Search for the cell housing the specified text and yield its [x, y] center coordinate. 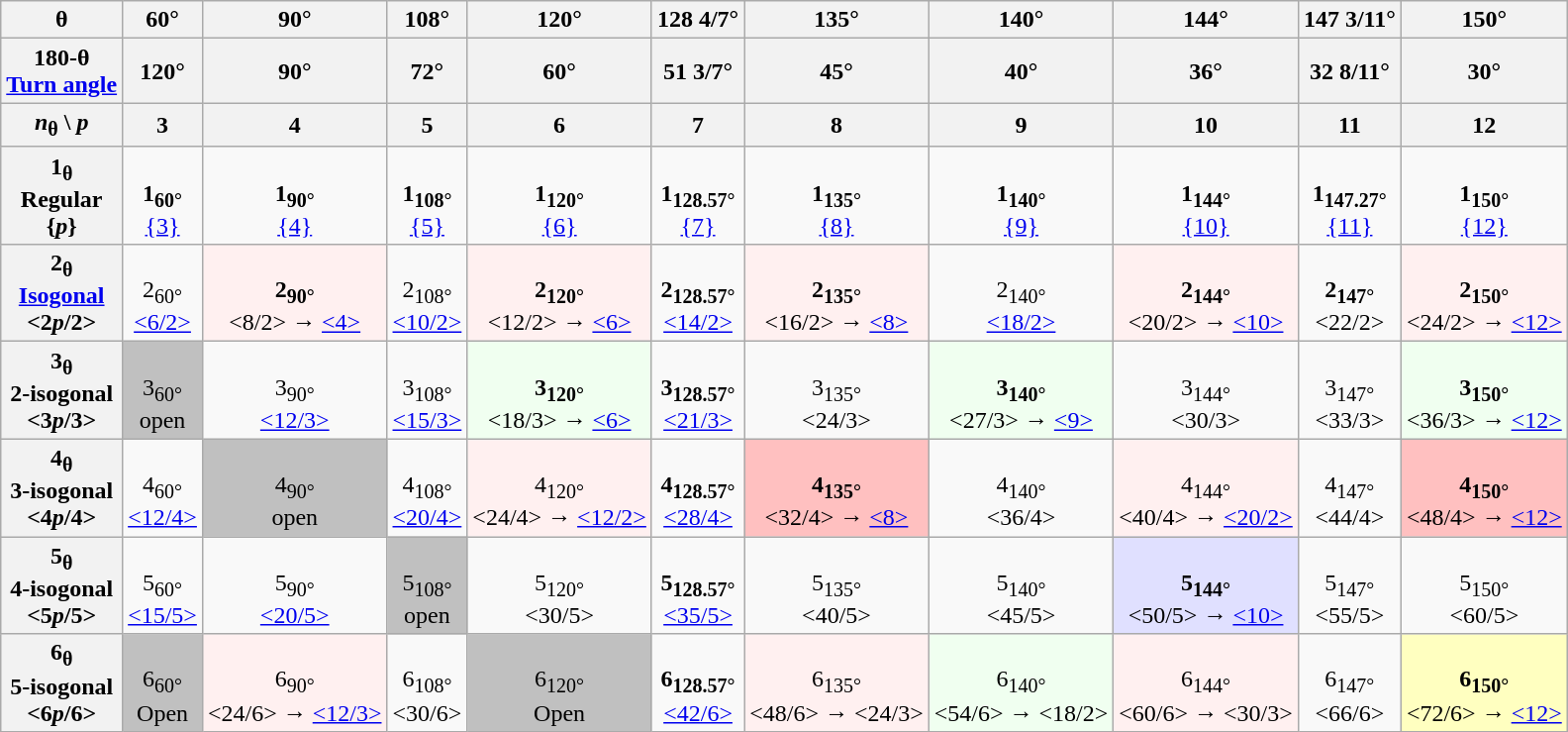
12 [1484, 125]
10 [1206, 125]
160°{3} [162, 195]
5144°<50/5> → <10> [1206, 585]
108° [428, 20]
4150°<48/4> → <12> [1484, 487]
3144°<30/3> [1206, 390]
2140°<18/2> [1022, 293]
1108°{5} [428, 195]
6108°<30/6> [428, 682]
2108°<10/2> [428, 293]
11 [1349, 125]
260°<6/2> [162, 293]
30° [1484, 71]
5108°open [428, 585]
140° [1022, 20]
147 3/11° [1349, 20]
4108°<20/4> [428, 487]
290°<8/2> → <4> [295, 293]
5 [428, 125]
3 [162, 125]
690°<24/6> → <12/3> [295, 682]
4144°<40/4> → <20/2> [1206, 487]
5120°<30/5> [560, 585]
2135°<16/2> → <8> [837, 293]
5128.57°<35/5> [697, 585]
128 4/7° [697, 20]
360°open [162, 390]
2θIsogonal<2p/2> [61, 293]
1θRegular{p} [61, 195]
3128.57°<21/3> [697, 390]
5140°<45/5> [1022, 585]
144° [1206, 20]
2150°<24/2> → <12> [1484, 293]
2144°<20/2> → <10> [1206, 293]
72° [428, 71]
3θ2-isogonal<3p/3> [61, 390]
1150°{12} [1484, 195]
5θ 4-isogonal<5p/5> [61, 585]
4128.57°<28/4> [697, 487]
490°open [295, 487]
6135°<48/6> → <24/3> [837, 682]
4135°<32/4> → <8> [837, 487]
4140°<36/4> [1022, 487]
4 [295, 125]
3135°<24/3> [837, 390]
2147°<22/2> [1349, 293]
5147°<55/5> [1349, 585]
6120°Open [560, 682]
36° [1206, 71]
6150°<72/6> → <12> [1484, 682]
5135°<40/5> [837, 585]
5150°<60/5> [1484, 585]
190°{4} [295, 195]
3147°<33/3> [1349, 390]
590°<20/5> [295, 585]
3140°<27/3> → <9> [1022, 390]
1144°{10} [1206, 195]
4120°<24/4> → <12/2> [560, 487]
32 8/11° [1349, 71]
3150°<36/3> → <12> [1484, 390]
6128.57°<42/6> [697, 682]
6147°<66/6> [1349, 682]
51 3/7° [697, 71]
2120°<12/2> → <6> [560, 293]
180-θTurn angle [61, 71]
45° [837, 71]
1128.57°{7} [697, 195]
6θ 5-isogonal<6p/6> [61, 682]
560°<15/5> [162, 585]
1147.27°{11} [1349, 195]
3108°<15/3> [428, 390]
1140°{9} [1022, 195]
nθ \ p [61, 125]
3120°<18/3> → <6> [560, 390]
460°<12/4> [162, 487]
150° [1484, 20]
8 [837, 125]
1135°{8} [837, 195]
6140°<54/6> → <18/2> [1022, 682]
390°<12/3> [295, 390]
40° [1022, 71]
4147°<44/4> [1349, 487]
4θ3-isogonal<4p/4> [61, 487]
6144°<60/6> → <30/3> [1206, 682]
9 [1022, 125]
2128.57°<14/2> [697, 293]
135° [837, 20]
7 [697, 125]
θ [61, 20]
660°Open [162, 682]
1120°{6} [560, 195]
6 [560, 125]
